Search for the cell housing the specified text and yield its [X, Y] center coordinate. 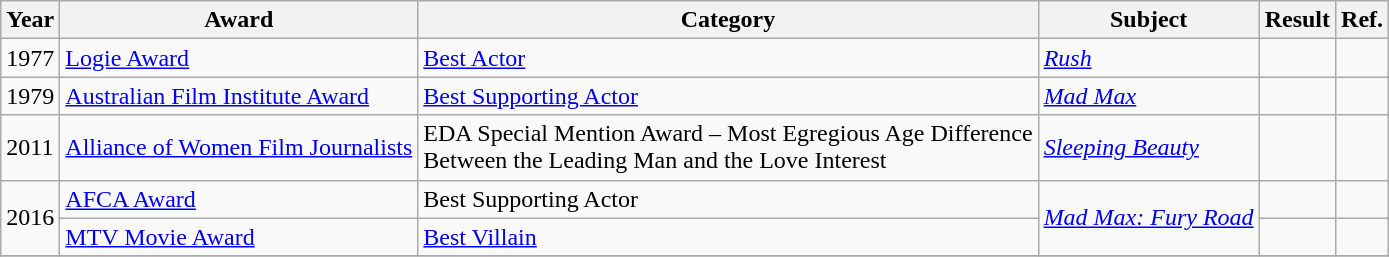
Subject [1148, 20]
1977 [30, 58]
Year [30, 20]
Sleeping Beauty [1148, 148]
Mad Max: Fury Road [1148, 218]
Alliance of Women Film Journalists [239, 148]
2016 [30, 218]
MTV Movie Award [239, 237]
Mad Max [1148, 96]
1979 [30, 96]
Rush [1148, 58]
Result [1297, 20]
EDA Special Mention Award – Most Egregious Age DifferenceBetween the Leading Man and the Love Interest [728, 148]
2011 [30, 148]
AFCA Award [239, 199]
Best Actor [728, 58]
Ref. [1362, 20]
Award [239, 20]
Australian Film Institute Award [239, 96]
Logie Award [239, 58]
Best Villain [728, 237]
Category [728, 20]
